Return the (x, y) coordinate for the center point of the cell that contains the specified text.  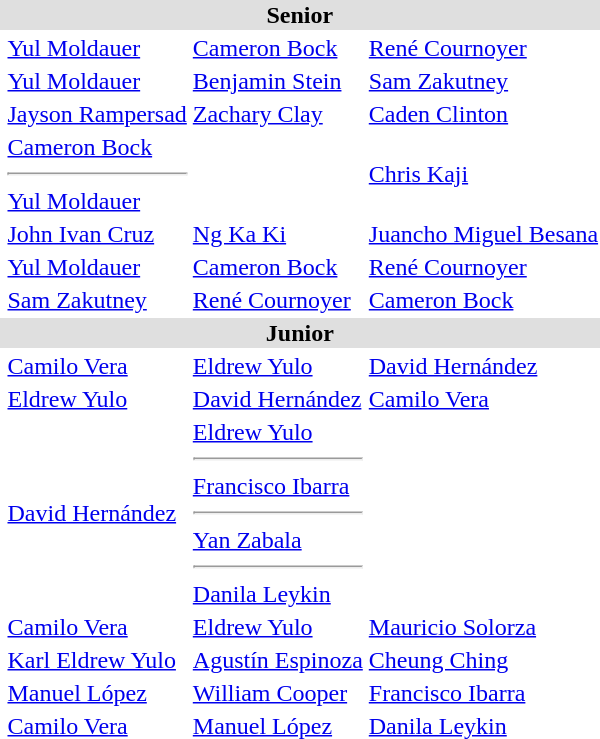
John Ivan Cruz (97, 234)
Francisco Ibarra (483, 693)
Zachary Clay (278, 114)
Junior (300, 333)
Cheung Ching (483, 660)
Eldrew Yulo Francisco Ibarra Yan Zabala Danila Leykin (278, 513)
Agustín Espinoza (278, 660)
William Cooper (278, 693)
Juancho Miguel Besana (483, 234)
Mauricio Solorza (483, 627)
Jayson Rampersad (97, 114)
Manuel López (97, 693)
Ng Ka Ki (278, 234)
Karl Eldrew Yulo (97, 660)
Senior (300, 15)
Benjamin Stein (278, 81)
Cameron Bock Yul Moldauer (97, 174)
Chris Kaji (483, 174)
Caden Clinton (483, 114)
